Scan for the cell matching the given text and deliver its [X, Y] coordinate at center. 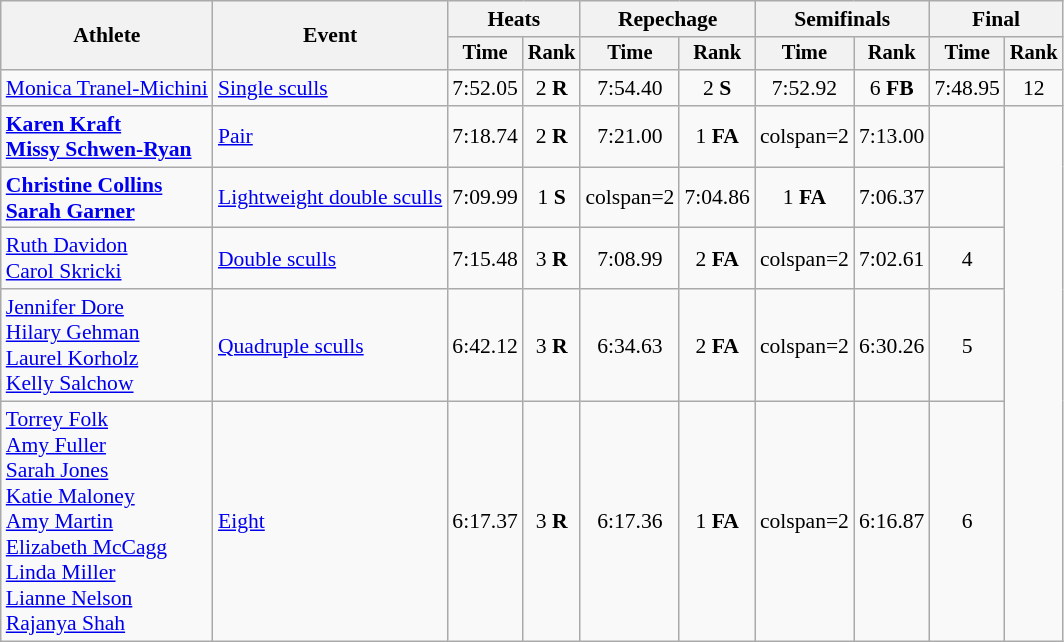
6:16.87 [892, 522]
Pair [330, 136]
Final [996, 19]
7:04.86 [716, 198]
7:54.40 [630, 88]
6:30.26 [892, 345]
6:17.37 [484, 522]
12 [1034, 88]
4 [966, 258]
Event [330, 36]
Quadruple sculls [330, 345]
Semifinals [842, 19]
7:02.61 [892, 258]
5 [966, 345]
Repechage [668, 19]
7:09.99 [484, 198]
6 [966, 522]
Ruth DavidonCarol Skricki [107, 258]
6:42.12 [484, 345]
7:52.05 [484, 88]
Jennifer DoreHilary GehmanLaurel KorholzKelly Salchow [107, 345]
2 S [716, 88]
Eight [330, 522]
Double sculls [330, 258]
7:48.95 [966, 88]
Torrey FolkAmy FullerSarah JonesKatie MaloneyAmy MartinElizabeth McCaggLinda MillerLianne NelsonRajanya Shah [107, 522]
7:06.37 [892, 198]
7:15.48 [484, 258]
7:52.92 [804, 88]
Christine CollinsSarah Garner [107, 198]
7:21.00 [630, 136]
6 FB [892, 88]
7:08.99 [630, 258]
Athlete [107, 36]
Karen KraftMissy Schwen-Ryan [107, 136]
Lightweight double sculls [330, 198]
Single sculls [330, 88]
1 S [552, 198]
7:13.00 [892, 136]
Heats [514, 19]
6:34.63 [630, 345]
Monica Tranel-Michini [107, 88]
6:17.36 [630, 522]
7:18.74 [484, 136]
